Pinpoint the cell where the given text exists, returning its [x, y] midpoint coordinate. 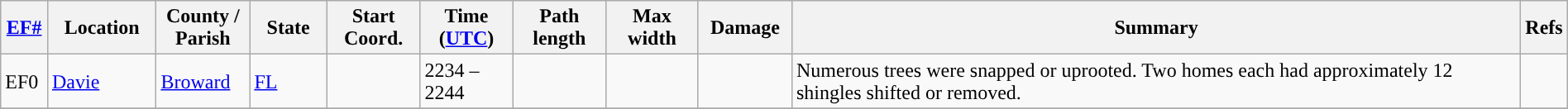
County / Parish [203, 28]
Start Coord. [373, 28]
EF# [25, 28]
State [289, 28]
Numerous trees were snapped or uprooted. Two homes each had approximately 12 shingles shifted or removed. [1156, 81]
2234 – 2244 [466, 81]
Broward [203, 81]
Time (UTC) [466, 28]
Max width [652, 28]
Path length [559, 28]
FL [289, 81]
Summary [1156, 28]
Location [101, 28]
Damage [744, 28]
EF0 [25, 81]
Refs [1545, 28]
Davie [101, 81]
